Identify which cell holds the provided text, then report its [X, Y] central coordinate. 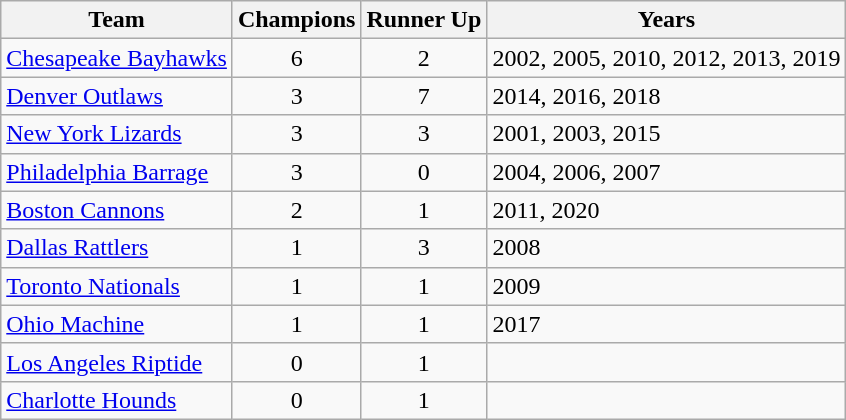
2001, 2003, 2015 [666, 134]
Dallas Rattlers [117, 248]
2011, 2020 [666, 210]
2002, 2005, 2010, 2012, 2013, 2019 [666, 58]
Denver Outlaws [117, 96]
Years [666, 20]
Philadelphia Barrage [117, 172]
Champions [296, 20]
Team [117, 20]
2014, 2016, 2018 [666, 96]
2008 [666, 248]
2009 [666, 286]
Charlotte Hounds [117, 400]
Chesapeake Bayhawks [117, 58]
Runner Up [424, 20]
2004, 2006, 2007 [666, 172]
Boston Cannons [117, 210]
7 [424, 96]
Toronto Nationals [117, 286]
New York Lizards [117, 134]
2017 [666, 324]
Ohio Machine [117, 324]
6 [296, 58]
Los Angeles Riptide [117, 362]
